Provide the (X, Y) coordinate of the cell's center where the given text is located.  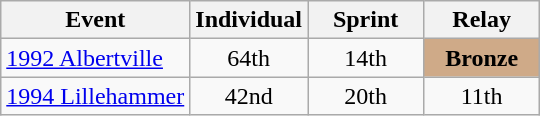
14th (366, 58)
Individual (249, 20)
42nd (249, 96)
20th (366, 96)
Relay (482, 20)
1992 Albertville (96, 58)
11th (482, 96)
Bronze (482, 58)
1994 Lillehammer (96, 96)
64th (249, 58)
Event (96, 20)
Sprint (366, 20)
